Return the [x, y] coordinate for the center point of the cell that contains the specified text.  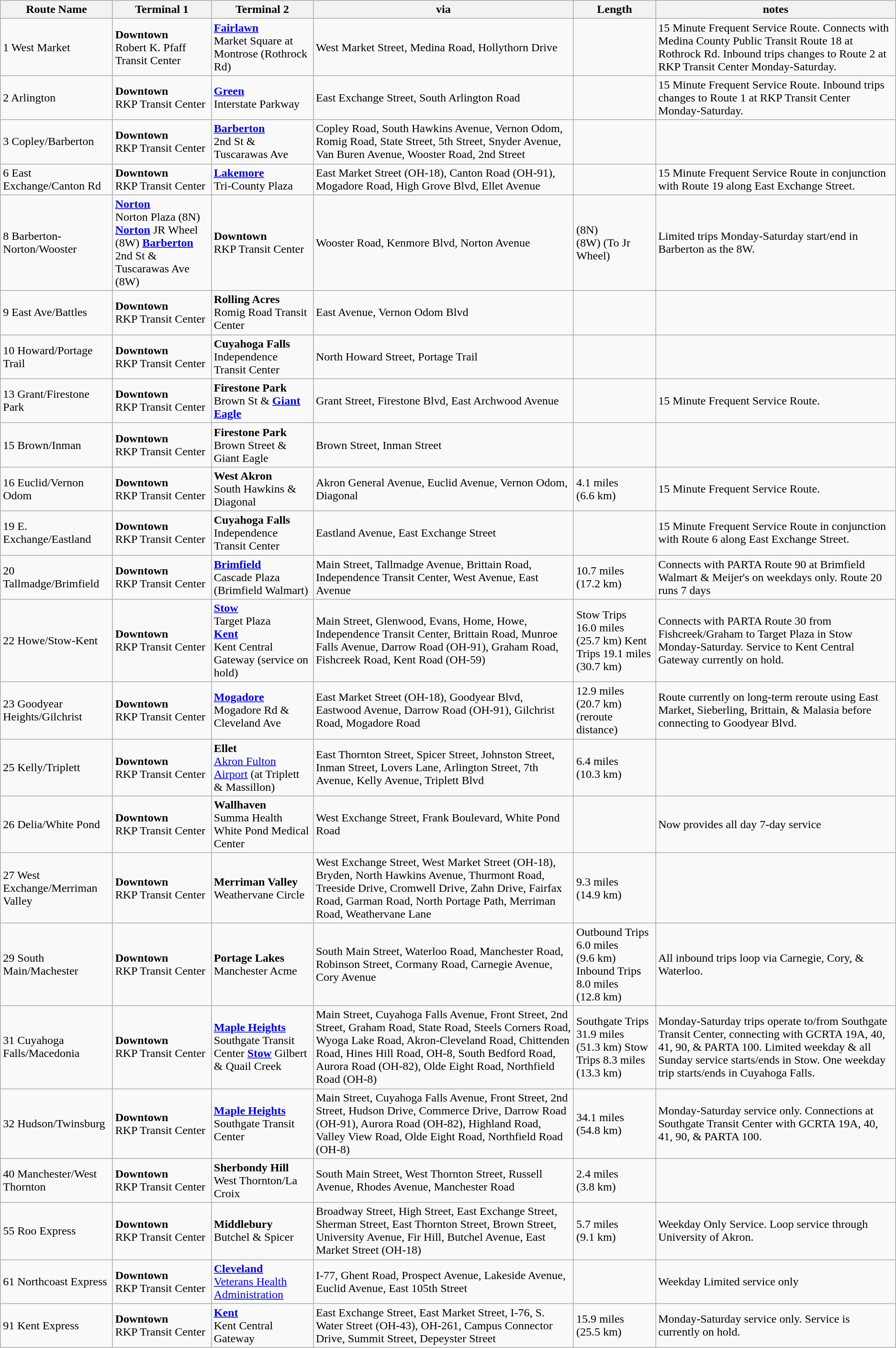
16 Euclid/Vernon Odom [56, 489]
West AkronSouth Hawkins & Diagonal [262, 489]
9 East Ave/Battles [56, 313]
Main Street, Tallmadge Avenue, Brittain Road, Independence Transit Center, West Avenue, East Avenue [443, 577]
1 West Market [56, 47]
Grant Street, Firestone Blvd, East Archwood Avenue [443, 401]
6 East Exchange/Canton Rd [56, 179]
55 Roo Express [56, 1231]
Connects with PARTA Route 30 from Fishcreek/Graham to Target Plaza in Stow Monday-Saturday. Service to Kent Central Gateway currently on hold. [776, 640]
West Market Street, Medina Road, Hollythorn Drive [443, 47]
6.4 miles(10.3 km) [615, 768]
40 Manchester/West Thornton [56, 1180]
31 Cuyahoga Falls/Macedonia [56, 1047]
Portage LakesManchester Acme [262, 964]
MiddleburyButchel & Spicer [262, 1231]
Eastland Avenue, East Exchange Street [443, 533]
19 E. Exchange/Eastland [56, 533]
WallhavenSumma Health White Pond Medical Center [262, 824]
32 Hudson/Twinsburg [56, 1123]
13 Grant/Firestone Park [56, 401]
Wooster Road, Kenmore Blvd, Norton Avenue [443, 243]
5.7 miles(9.1 km) [615, 1231]
East Exchange Street, South Arlington Road [443, 98]
Route Name [56, 10]
Weekday Only Service. Loop service through University of Akron. [776, 1231]
GreenInterstate Parkway [262, 98]
Rolling AcresRomig Road Transit Center [262, 313]
East Exchange Street, East Market Street, I-76, S. Water Street (OH-43), OH-261, Campus Connector Drive, Summit Street, Depeyster Street [443, 1326]
Southgate Trips31.9 miles (51.3 km) Stow Trips 8.3 miles (13.3 km) [615, 1047]
23 Goodyear Heights/Gilchrist [56, 710]
South Main Street, West Thornton Street, Russell Avenue, Rhodes Avenue, Manchester Road [443, 1180]
61 Northcoast Express [56, 1281]
Limited trips Monday-Saturday start/end in Barberton as the 8W. [776, 243]
Sherbondy HillWest Thornton/La Croix [262, 1180]
North Howard Street, Portage Trail [443, 357]
Maple HeightsSouthgate Transit Center [262, 1123]
East Market Street (OH-18), Canton Road (OH-91), Mogadore Road, High Grove Blvd, Ellet Avenue [443, 179]
Outbound Trips6.0 miles (9.6 km) Inbound Trips 8.0 miles (12.8 km) [615, 964]
10 Howard/Portage Trail [56, 357]
MogadoreMogadore Rd & Cleveland Ave [262, 710]
Barberton2nd St & Tuscarawas Ave [262, 142]
91 Kent Express [56, 1326]
2 Arlington [56, 98]
12.9 miles (20.7 km) (reroute distance) [615, 710]
15 Minute Frequent Service Route in conjunction with Route 6 along East Exchange Street. [776, 533]
Route currently on long-term reroute using East Market, Sieberling, Brittain, & Malasia before connecting to Goodyear Blvd. [776, 710]
BrimfieldCascade Plaza (Brimfield Walmart) [262, 577]
15 Minute Frequent Service Route. Inbound trips changes to Route 1 at RKP Transit Center Monday-Saturday. [776, 98]
Terminal 1 [162, 10]
27 West Exchange/Merriman Valley [56, 888]
26 Delia/White Pond [56, 824]
4.1 miles (6.6 km) [615, 489]
20 Tallmadge/Brimfield [56, 577]
34.1 miles(54.8 km) [615, 1123]
Firestone ParkBrown Street & Giant Eagle [262, 445]
LakemoreTri-County Plaza [262, 179]
22 Howe/Stow-Kent [56, 640]
Weekday Limited service only [776, 1281]
25 Kelly/Triplett [56, 768]
Now provides all day 7-day service [776, 824]
Connects with PARTA Route 90 at Brimfield Walmart & Meijer's on weekdays only. Route 20 runs 7 days [776, 577]
15.9 miles(25.5 km) [615, 1326]
StowTarget PlazaKent Kent Central Gateway (service on hold) [262, 640]
2.4 miles(3.8 km) [615, 1180]
DowntownRobert K. Pfaff Transit Center [162, 47]
Akron General Avenue, Euclid Avenue, Vernon Odom, Diagonal [443, 489]
ElletAkron Fulton Airport (at Triplett & Massillon) [262, 768]
(8N) (8W) (To Jr Wheel) [615, 243]
8 Barberton-Norton/Wooster [56, 243]
NortonNorton Plaza (8N)Norton JR Wheel (8W) Barberton 2nd St & Tuscarawas Ave (8W) [162, 243]
Firestone ParkBrown St & Giant Eagle [262, 401]
Copley Road, South Hawkins Avenue, Vernon Odom, Romig Road, State Street, 5th Street, Snyder Avenue, Van Buren Avenue, Wooster Road, 2nd Street [443, 142]
Length [615, 10]
3 Copley/Barberton [56, 142]
Brown Street, Inman Street [443, 445]
10.7 miles (17.2 km) [615, 577]
Stow Trips16.0 miles (25.7 km) Kent Trips 19.1 miles (30.7 km) [615, 640]
29 South Main/Machester [56, 964]
KentKent Central Gateway [262, 1326]
East Market Street (OH-18), Goodyear Blvd, Eastwood Avenue, Darrow Road (OH-91), Gilchrist Road, Mogadore Road [443, 710]
Maple HeightsSouthgate Transit Center Stow Gilbert & Quail Creek [262, 1047]
notes [776, 10]
East Avenue, Vernon Odom Blvd [443, 313]
I-77, Ghent Road, Prospect Avenue, Lakeside Avenue, Euclid Avenue, East 105th Street [443, 1281]
FairlawnMarket Square at Montrose (Rothrock Rd) [262, 47]
15 Brown/Inman [56, 445]
South Main Street, Waterloo Road, Manchester Road, Robinson Street, Cormany Road, Carnegie Avenue, Cory Avenue [443, 964]
Monday-Saturday service only. Service is currently on hold. [776, 1326]
Terminal 2 [262, 10]
All inbound trips loop via Carnegie, Cory, & Waterloo. [776, 964]
15 Minute Frequent Service Route in conjunction with Route 19 along East Exchange Street. [776, 179]
Monday-Saturday service only. Connections at Southgate Transit Center with GCRTA 19A, 40, 41, 90, & PARTA 100. [776, 1123]
via [443, 10]
West Exchange Street, Frank Boulevard, White Pond Road [443, 824]
ClevelandVeterans Health Administration [262, 1281]
9.3 miles(14.9 km) [615, 888]
Merriman ValleyWeathervane Circle [262, 888]
East Thornton Street, Spicer Street, Johnston Street, Inman Street, Lovers Lane, Arlington Street, 7th Avenue, Kelly Avenue, Triplett Blvd [443, 768]
